Scan for the cell matching the given text and deliver its (x, y) coordinate at center. 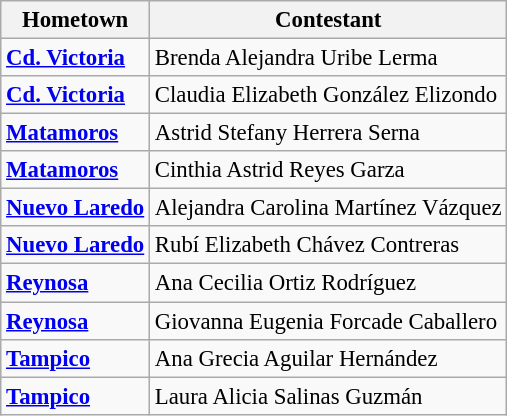
Ana Cecilia Ortiz Rodríguez (328, 283)
Laura Alicia Salinas Guzmán (328, 396)
Brenda Alejandra Uribe Lerma (328, 58)
Ana Grecia Aguilar Hernández (328, 358)
Alejandra Carolina Martínez Vázquez (328, 208)
Hometown (76, 20)
Rubí Elizabeth Chávez Contreras (328, 245)
Contestant (328, 20)
Giovanna Eugenia Forcade Caballero (328, 321)
Claudia Elizabeth González Elizondo (328, 95)
Cinthia Astrid Reyes Garza (328, 170)
Astrid Stefany Herrera Serna (328, 133)
